From the cell containing the given text, extract its center point as [x, y] coordinate. 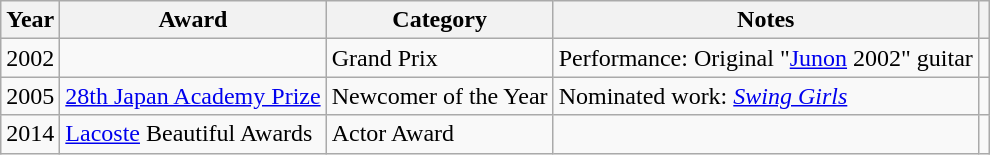
Lacoste Beautiful Awards [193, 134]
Grand Prix [440, 58]
Newcomer of the Year [440, 96]
Nominated work: Swing Girls [766, 96]
2005 [30, 96]
Award [193, 20]
Actor Award [440, 134]
Category [440, 20]
2014 [30, 134]
Performance: Original "Junon 2002" guitar [766, 58]
2002 [30, 58]
28th Japan Academy Prize [193, 96]
Notes [766, 20]
Year [30, 20]
